For the text-containing cell, return its midpoint in (X, Y) coordinate format. 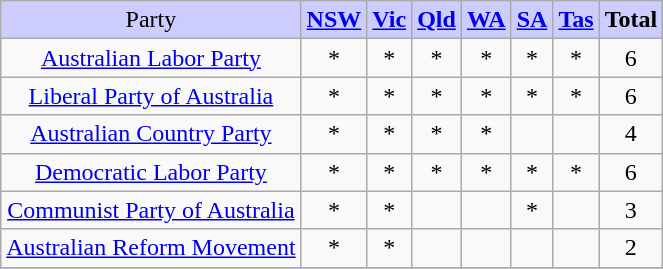
4 (631, 134)
Australian Labor Party (151, 58)
2 (631, 248)
Australian Reform Movement (151, 248)
Liberal Party of Australia (151, 96)
WA (486, 20)
Tas (576, 20)
Party (151, 20)
Australian Country Party (151, 134)
Qld (437, 20)
Vic (390, 20)
SA (532, 20)
Total (631, 20)
NSW (334, 20)
3 (631, 210)
Democratic Labor Party (151, 172)
Communist Party of Australia (151, 210)
